Pinpoint the cell where the given text exists, returning its [X, Y] midpoint coordinate. 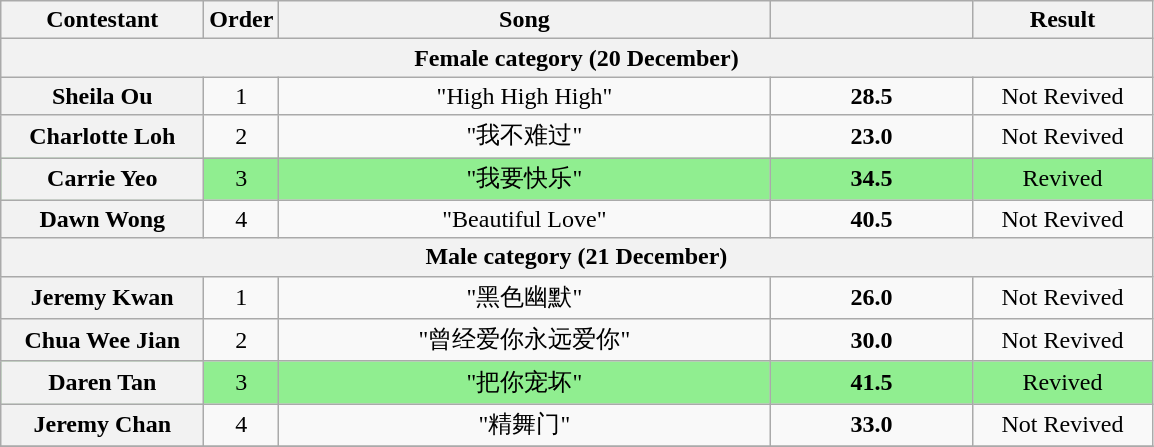
"精舞门" [524, 426]
Charlotte Loh [102, 136]
28.5 [872, 96]
"曾经爱你永远爱你" [524, 340]
"High High High" [524, 96]
Jeremy Chan [102, 426]
"Beautiful Love" [524, 219]
"把你宠坏" [524, 382]
40.5 [872, 219]
23.0 [872, 136]
26.0 [872, 298]
Dawn Wong [102, 219]
Contestant [102, 20]
33.0 [872, 426]
Result [1062, 20]
Jeremy Kwan [102, 298]
Song [524, 20]
Chua Wee Jian [102, 340]
34.5 [872, 180]
"黑色幽默" [524, 298]
Carrie Yeo [102, 180]
30.0 [872, 340]
"我不难过" [524, 136]
Daren Tan [102, 382]
41.5 [872, 382]
Female category (20 December) [576, 58]
Sheila Ou [102, 96]
"我要快乐" [524, 180]
Male category (21 December) [576, 257]
Order [242, 20]
